Identify which cell holds the provided text, then report its (x, y) central coordinate. 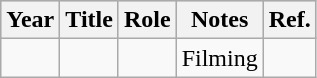
Filming (220, 58)
Ref. (290, 20)
Role (147, 20)
Title (90, 20)
Notes (220, 20)
Year (30, 20)
